Determine the [x, y] coordinate at the center of the cell enclosing the given text.  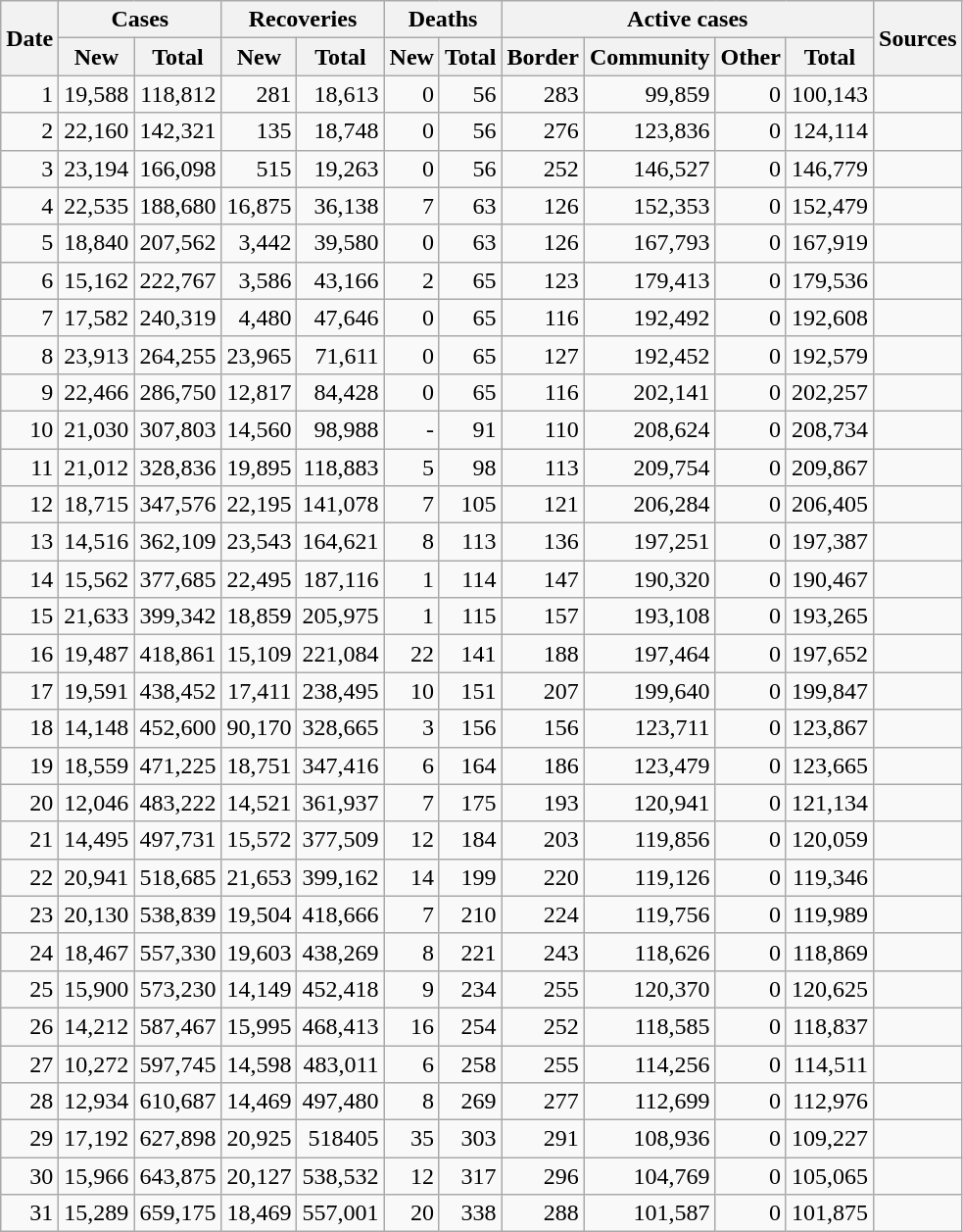
164 [470, 765]
35 [411, 1139]
123 [543, 280]
471,225 [178, 765]
240,319 [178, 318]
18,559 [96, 765]
10,272 [96, 1063]
15,572 [259, 840]
188,680 [178, 206]
Border [543, 57]
167,793 [650, 243]
18,715 [96, 505]
202,141 [650, 392]
120,625 [829, 989]
4,480 [259, 318]
31 [29, 1213]
468,413 [341, 1026]
281 [259, 94]
21,633 [96, 616]
277 [543, 1102]
15,162 [96, 280]
610,687 [178, 1102]
27 [29, 1063]
296 [543, 1176]
135 [259, 131]
20,127 [259, 1176]
19,504 [259, 914]
362,109 [178, 542]
179,413 [650, 280]
30 [29, 1176]
28 [29, 1102]
119,126 [650, 877]
123,836 [650, 131]
43,166 [341, 280]
192,492 [650, 318]
269 [470, 1102]
643,875 [178, 1176]
197,652 [829, 654]
141,078 [341, 505]
142,321 [178, 131]
328,836 [178, 468]
14,521 [259, 803]
108,936 [650, 1139]
146,779 [829, 169]
118,812 [178, 94]
15,995 [259, 1026]
497,731 [178, 840]
120,370 [650, 989]
98 [470, 468]
118,585 [650, 1026]
90,170 [259, 728]
208,624 [650, 429]
118,837 [829, 1026]
19 [29, 765]
23,965 [259, 355]
659,175 [178, 1213]
20,941 [96, 877]
16,875 [259, 206]
115 [470, 616]
538,532 [341, 1176]
25 [29, 989]
21,030 [96, 429]
105,065 [829, 1176]
141 [470, 654]
99,859 [650, 94]
114,511 [829, 1063]
377,685 [178, 579]
557,330 [178, 952]
15 [29, 616]
307,803 [178, 429]
Recoveries [303, 20]
19,588 [96, 94]
22,466 [96, 392]
112,699 [650, 1102]
84,428 [341, 392]
317 [470, 1176]
120,059 [829, 840]
119,756 [650, 914]
19,487 [96, 654]
101,875 [829, 1213]
192,452 [650, 355]
152,479 [829, 206]
15,562 [96, 579]
114 [470, 579]
109,227 [829, 1139]
Community [650, 57]
597,745 [178, 1063]
573,230 [178, 989]
21,012 [96, 468]
206,405 [829, 505]
328,665 [341, 728]
151 [470, 691]
483,011 [341, 1063]
146,527 [650, 169]
288 [543, 1213]
104,769 [650, 1176]
18,859 [259, 616]
119,346 [829, 877]
179,536 [829, 280]
21 [29, 840]
14,495 [96, 840]
361,937 [341, 803]
303 [470, 1139]
291 [543, 1139]
627,898 [178, 1139]
118,869 [829, 952]
11 [29, 468]
123,479 [650, 765]
47,646 [341, 318]
Date [29, 38]
222,767 [178, 280]
91 [470, 429]
120,941 [650, 803]
518405 [341, 1139]
39,580 [341, 243]
21,653 [259, 877]
23,913 [96, 355]
258 [470, 1063]
3,586 [259, 280]
14,598 [259, 1063]
119,856 [650, 840]
12,934 [96, 1102]
190,467 [829, 579]
197,464 [650, 654]
12,046 [96, 803]
20,925 [259, 1139]
20,130 [96, 914]
18,751 [259, 765]
118,883 [341, 468]
157 [543, 616]
22,195 [259, 505]
147 [543, 579]
19,603 [259, 952]
205,975 [341, 616]
207 [543, 691]
98,988 [341, 429]
Cases [140, 20]
22,535 [96, 206]
515 [259, 169]
14,469 [259, 1102]
Other [750, 57]
276 [543, 131]
127 [543, 355]
100,143 [829, 94]
193,265 [829, 616]
399,162 [341, 877]
18,467 [96, 952]
518,685 [178, 877]
418,861 [178, 654]
199,640 [650, 691]
136 [543, 542]
187,116 [341, 579]
101,587 [650, 1213]
234 [470, 989]
36,138 [341, 206]
221,084 [341, 654]
14,560 [259, 429]
399,342 [178, 616]
199,847 [829, 691]
243 [543, 952]
184 [470, 840]
105 [470, 505]
3,442 [259, 243]
71,611 [341, 355]
12,817 [259, 392]
193,108 [650, 616]
110 [543, 429]
438,269 [341, 952]
15,289 [96, 1213]
Sources [919, 38]
164,621 [341, 542]
452,418 [341, 989]
14,212 [96, 1026]
123,867 [829, 728]
18,840 [96, 243]
208,734 [829, 429]
114,256 [650, 1063]
17,582 [96, 318]
286,750 [178, 392]
18,613 [341, 94]
377,509 [341, 840]
17,192 [96, 1139]
238,495 [341, 691]
347,416 [341, 765]
14,148 [96, 728]
Active cases [688, 20]
175 [470, 803]
452,600 [178, 728]
123,711 [650, 728]
15,109 [259, 654]
497,480 [341, 1102]
18 [29, 728]
207,562 [178, 243]
224 [543, 914]
Deaths [443, 20]
152,353 [650, 206]
23,194 [96, 169]
418,666 [341, 914]
18,469 [259, 1213]
26 [29, 1026]
264,255 [178, 355]
4 [29, 206]
18,748 [341, 131]
15,966 [96, 1176]
19,591 [96, 691]
538,839 [178, 914]
17,411 [259, 691]
29 [29, 1139]
19,263 [341, 169]
438,452 [178, 691]
121 [543, 505]
206,284 [650, 505]
193 [543, 803]
186 [543, 765]
188 [543, 654]
209,754 [650, 468]
192,579 [829, 355]
24 [29, 952]
22,160 [96, 131]
14,516 [96, 542]
220 [543, 877]
112,976 [829, 1102]
203 [543, 840]
190,320 [650, 579]
197,387 [829, 542]
557,001 [341, 1213]
192,608 [829, 318]
587,467 [178, 1026]
23 [29, 914]
15,900 [96, 989]
283 [543, 94]
202,257 [829, 392]
22,495 [259, 579]
118,626 [650, 952]
124,114 [829, 131]
483,222 [178, 803]
13 [29, 542]
- [411, 429]
210 [470, 914]
123,665 [829, 765]
197,251 [650, 542]
199 [470, 877]
347,576 [178, 505]
14,149 [259, 989]
209,867 [829, 468]
17 [29, 691]
23,543 [259, 542]
167,919 [829, 243]
254 [470, 1026]
121,134 [829, 803]
166,098 [178, 169]
119,989 [829, 914]
221 [470, 952]
338 [470, 1213]
19,895 [259, 468]
